Find where the given text appears and provide that cell's center as [x, y] coordinate. 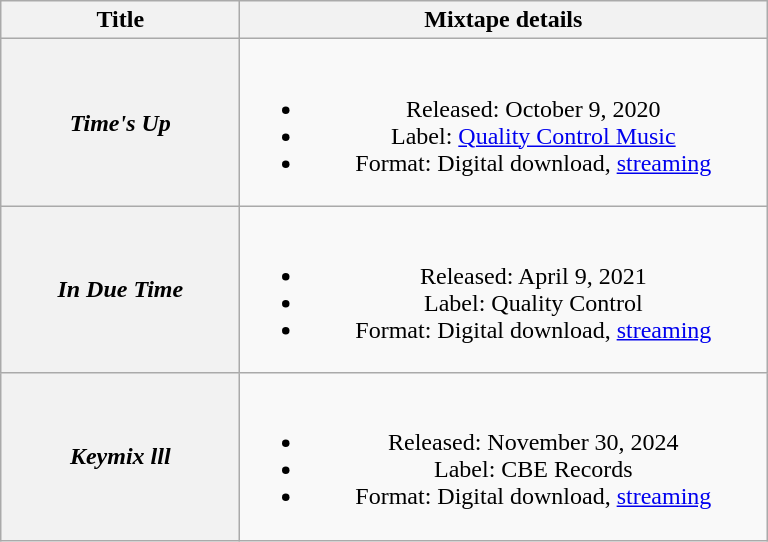
Released: November 30, 2024Label: CBE RecordsFormat: Digital download, streaming [504, 456]
Mixtape details [504, 20]
Released: October 9, 2020Label: Quality Control MusicFormat: Digital download, streaming [504, 122]
Time's Up [120, 122]
Released: April 9, 2021Label: Quality ControlFormat: Digital download, streaming [504, 290]
In Due Time [120, 290]
Title [120, 20]
Keymix lll [120, 456]
